Pinpoint the cell where the given text exists, returning its (x, y) midpoint coordinate. 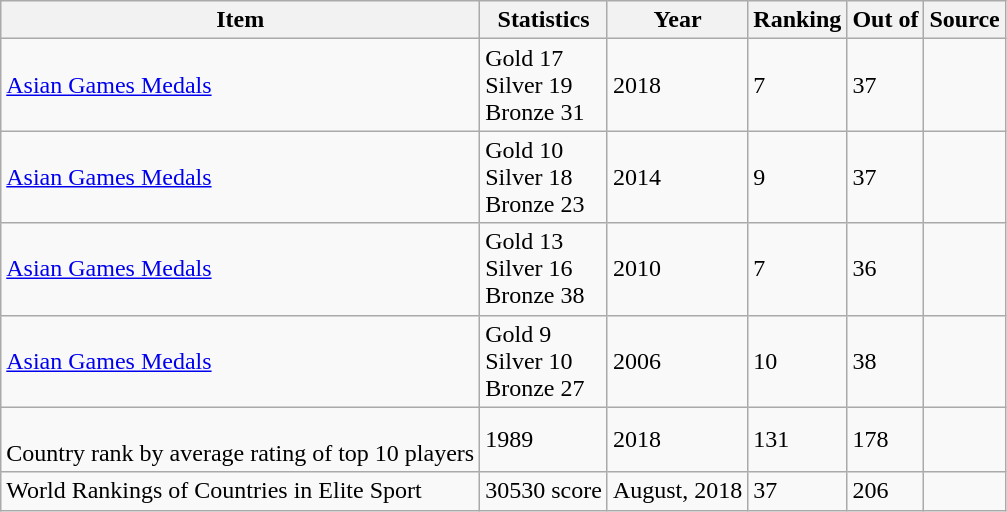
Year (677, 20)
Gold 9Silver 10Bronze 27 (544, 361)
2006 (677, 361)
2010 (677, 269)
Country rank by average rating of top 10 players (240, 440)
Gold 13Silver 16Bronze 38 (544, 269)
Item (240, 20)
36 (886, 269)
9 (798, 177)
38 (886, 361)
Gold 17Silver 19Bronze 31 (544, 85)
206 (886, 491)
World Rankings of Countries in Elite Sport (240, 491)
Statistics (544, 20)
Out of (886, 20)
Ranking (798, 20)
Source (964, 20)
1989 (544, 440)
178 (886, 440)
2014 (677, 177)
30530 score (544, 491)
August, 2018 (677, 491)
10 (798, 361)
Gold 10Silver 18Bronze 23 (544, 177)
131 (798, 440)
